From the cell containing the given text, extract its center point as [x, y] coordinate. 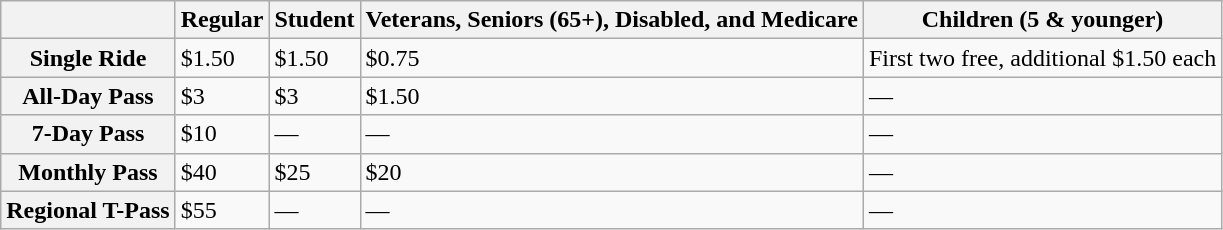
$10 [222, 134]
First two free, additional $1.50 each [1042, 58]
$25 [314, 172]
$55 [222, 210]
Student [314, 20]
7-Day Pass [88, 134]
Veterans, Seniors (65+), Disabled, and Medicare [612, 20]
$40 [222, 172]
Children (5 & younger) [1042, 20]
$0.75 [612, 58]
Regional T-Pass [88, 210]
$20 [612, 172]
Monthly Pass [88, 172]
Regular [222, 20]
All-Day Pass [88, 96]
Single Ride [88, 58]
